Return (X, Y) of the center of cell containing provided text 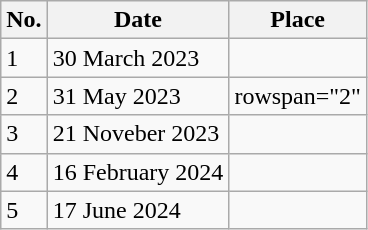
rowspan="2" (298, 96)
1 (24, 58)
30 March 2023 (138, 58)
3 (24, 134)
16 February 2024 (138, 172)
21 Noveber 2023 (138, 134)
2 (24, 96)
5 (24, 210)
Date (138, 20)
No. (24, 20)
Place (298, 20)
4 (24, 172)
17 June 2024 (138, 210)
31 May 2023 (138, 96)
